For the text-containing cell, return its midpoint in [X, Y] coordinate format. 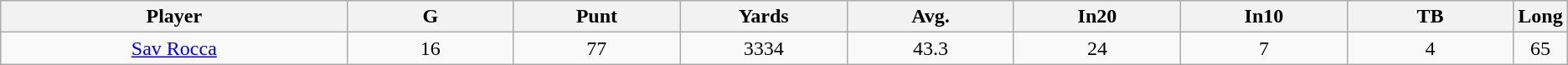
Yards [764, 17]
In20 [1097, 17]
7 [1263, 48]
77 [596, 48]
65 [1541, 48]
4 [1430, 48]
Avg. [931, 17]
Sav Rocca [174, 48]
In10 [1263, 17]
24 [1097, 48]
TB [1430, 17]
Player [174, 17]
43.3 [931, 48]
G [431, 17]
3334 [764, 48]
16 [431, 48]
Long [1541, 17]
Punt [596, 17]
